Capture the cell that displays the provided text and extract its [X, Y] central coordinate. 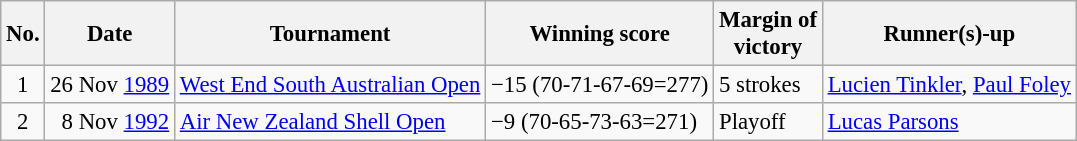
2 [23, 122]
8 Nov 1992 [110, 122]
1 [23, 85]
Runner(s)-up [949, 34]
West End South Australian Open [330, 85]
Playoff [768, 122]
Tournament [330, 34]
Margin ofvictory [768, 34]
Lucien Tinkler, Paul Foley [949, 85]
26 Nov 1989 [110, 85]
Date [110, 34]
5 strokes [768, 85]
Air New Zealand Shell Open [330, 122]
−9 (70-65-73-63=271) [600, 122]
−15 (70-71-67-69=277) [600, 85]
Lucas Parsons [949, 122]
Winning score [600, 34]
No. [23, 34]
